Identify which cell holds the provided text, then report its (x, y) central coordinate. 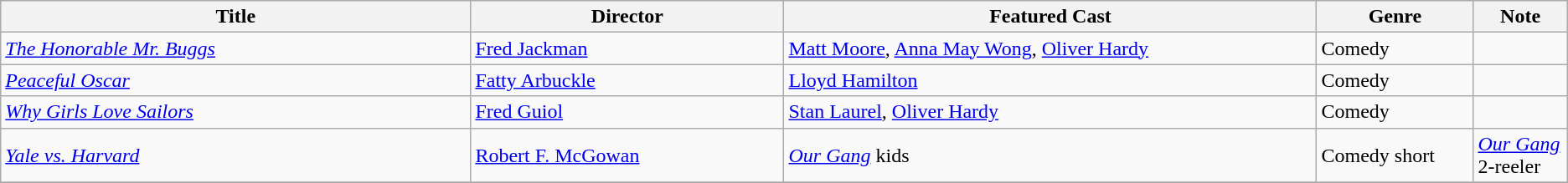
Yale vs. Harvard (236, 155)
Peaceful Oscar (236, 80)
Comedy short (1395, 155)
Fred Jackman (627, 48)
Stan Laurel, Oliver Hardy (1050, 112)
Note (1520, 17)
Genre (1395, 17)
Fatty Arbuckle (627, 80)
Director (627, 17)
Why Girls Love Sailors (236, 112)
Matt Moore, Anna May Wong, Oliver Hardy (1050, 48)
Fred Guiol (627, 112)
The Honorable Mr. Buggs (236, 48)
Title (236, 17)
Our Gang kids (1050, 155)
Our Gang 2-reeler (1520, 155)
Lloyd Hamilton (1050, 80)
Robert F. McGowan (627, 155)
Featured Cast (1050, 17)
